Output the [X, Y] coordinate of the center of the cell containing the given text.  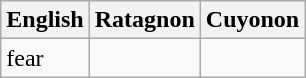
Ratagnon [144, 20]
fear [45, 58]
English [45, 20]
Cuyonon [252, 20]
